Determine the [x, y] coordinate at the center of the cell enclosing the given text.  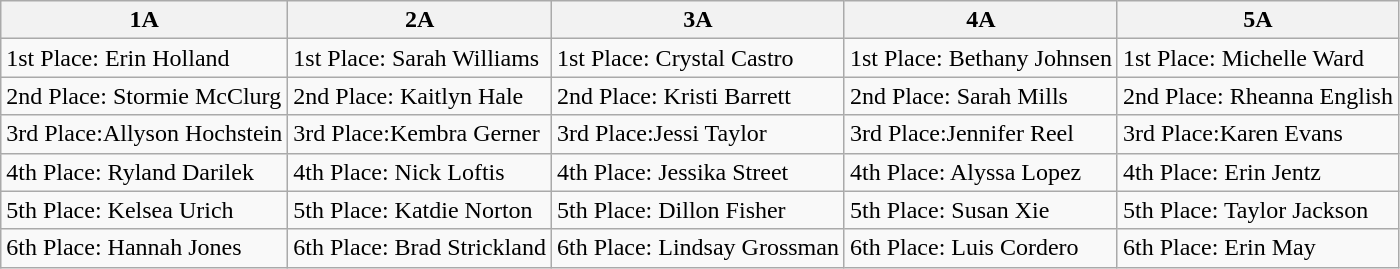
6th Place: Hannah Jones [144, 248]
1st Place: Erin Holland [144, 58]
3A [698, 20]
3rd Place:Allyson Hochstein [144, 134]
4th Place: Jessika Street [698, 172]
4th Place: Erin Jentz [1258, 172]
2nd Place: Stormie McClurg [144, 96]
2A [420, 20]
1st Place: Bethany Johnsen [980, 58]
2nd Place: Kristi Barrett [698, 96]
6th Place: Erin May [1258, 248]
4th Place: Ryland Darilek [144, 172]
6th Place: Luis Cordero [980, 248]
5th Place: Dillon Fisher [698, 210]
3rd Place:Kembra Gerner [420, 134]
6th Place: Lindsay Grossman [698, 248]
4th Place: Nick Loftis [420, 172]
1A [144, 20]
4A [980, 20]
1st Place: Crystal Castro [698, 58]
5th Place: Kelsea Urich [144, 210]
1st Place: Michelle Ward [1258, 58]
5A [1258, 20]
4th Place: Alyssa Lopez [980, 172]
2nd Place: Kaitlyn Hale [420, 96]
2nd Place: Sarah Mills [980, 96]
5th Place: Katdie Norton [420, 210]
6th Place: Brad Strickland [420, 248]
2nd Place: Rheanna English [1258, 96]
5th Place: Susan Xie [980, 210]
3rd Place:Karen Evans [1258, 134]
3rd Place:Jessi Taylor [698, 134]
5th Place: Taylor Jackson [1258, 210]
1st Place: Sarah Williams [420, 58]
3rd Place:Jennifer Reel [980, 134]
